Provide the (X, Y) coordinate of the cell's center where the given text is located.  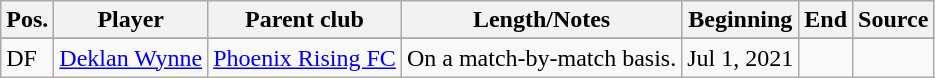
Jul 1, 2021 (740, 58)
On a match-by-match basis. (541, 58)
DF (28, 58)
Phoenix Rising FC (305, 58)
Parent club (305, 20)
End (826, 20)
Length/Notes (541, 20)
Beginning (740, 20)
Deklan Wynne (131, 58)
Source (894, 20)
Pos. (28, 20)
Player (131, 20)
